Output the (X, Y) coordinate of the center of the cell containing the given text.  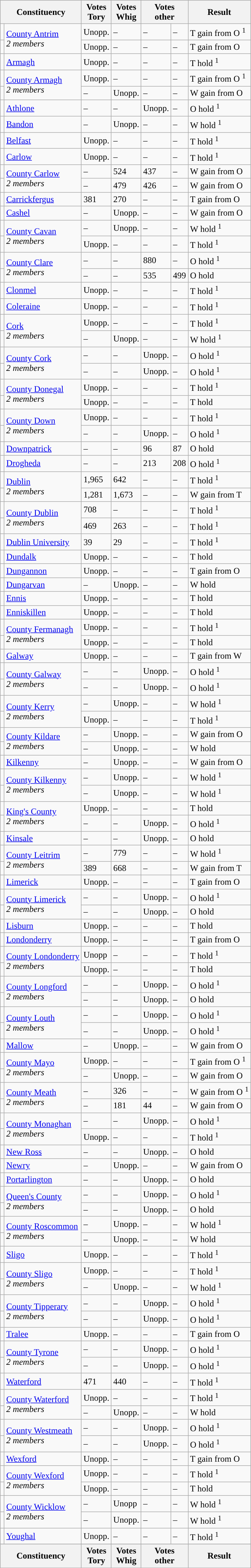
County Fermanagh2 members (43, 634)
County Sligo2 members (43, 1279)
Londonderry (43, 939)
County Carlow2 members (43, 179)
471 (96, 1381)
Bandon (43, 124)
535 (156, 275)
Belfast (43, 141)
County Wicklow2 members (43, 1512)
County Donegal2 members (43, 394)
181 (126, 1106)
County Wexford2 members (43, 1481)
87 (180, 449)
39 (96, 542)
County Kildare2 members (43, 741)
440 (126, 1381)
1,673 (126, 495)
Galway (43, 656)
Carlow (43, 157)
County Tipperary2 members (43, 1311)
208 (180, 464)
Drogheda (43, 464)
County Tyrone2 members (43, 1357)
King's County2 members (43, 816)
Dundalk (43, 557)
County Armagh2 members (43, 85)
Lisburn (43, 926)
County Longford2 members (43, 991)
County Dublin2 members (43, 517)
1,281 (96, 495)
779 (126, 853)
1,965 (96, 480)
County Clare2 members (43, 267)
Youghal (43, 1536)
524 (126, 172)
Coleraine (43, 306)
Queen's County2 members (43, 1201)
Ennis (43, 598)
County Kilkenny2 members (43, 785)
Limerick (43, 882)
County Cork2 members (43, 363)
96 (156, 449)
44 (156, 1106)
Cork2 members (43, 331)
Enniskillen (43, 612)
Wexford (43, 1459)
479 (126, 185)
Dungarvan (43, 585)
County Londonderry2 members (43, 962)
Carrickfergus (43, 199)
County Roscommon2 members (43, 1232)
381 (96, 199)
County Galway2 members (43, 679)
New Ross (43, 1152)
Waterford (43, 1381)
Kilkenny (43, 762)
County Meath2 members (43, 1097)
Dublin2 members (43, 486)
Dublin University (43, 542)
263 (126, 526)
Kinsale (43, 838)
Sligo (43, 1255)
County Down2 members (43, 425)
437 (156, 172)
Portarlington (43, 1179)
880 (156, 261)
Armagh (43, 62)
County Westmeath2 members (43, 1436)
426 (156, 185)
Athlone (43, 108)
499 (180, 275)
T gain from W (219, 656)
Clonmel (43, 290)
W gain from O 1 (219, 1091)
708 (96, 509)
County Cavan2 members (43, 236)
326 (126, 1091)
29 (126, 542)
County Antrim2 members (43, 39)
Cashel (43, 213)
County Monaghan2 members (43, 1129)
668 (126, 868)
Dungannon (43, 571)
270 (126, 199)
County Limerick2 members (43, 904)
County Mayo2 members (43, 1068)
Tralee (43, 1334)
Mallow (43, 1046)
County Leitrim2 members (43, 860)
389 (96, 868)
Downpatrick (43, 449)
County Kerry2 members (43, 711)
469 (96, 526)
County Waterford2 members (43, 1404)
213 (156, 464)
Newry (43, 1166)
County Louth2 members (43, 1023)
642 (126, 480)
